Output the (x, y) coordinate of the center of the cell containing the given text.  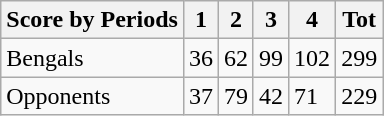
1 (200, 20)
102 (312, 58)
42 (270, 96)
Tot (360, 20)
299 (360, 58)
2 (236, 20)
229 (360, 96)
79 (236, 96)
Opponents (92, 96)
37 (200, 96)
Bengals (92, 58)
62 (236, 58)
71 (312, 96)
Score by Periods (92, 20)
99 (270, 58)
3 (270, 20)
36 (200, 58)
4 (312, 20)
